Determine the (X, Y) coordinate at the center of the cell enclosing the given text.  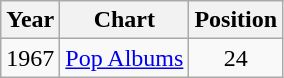
Position (236, 20)
Pop Albums (124, 58)
24 (236, 58)
Year (30, 20)
Chart (124, 20)
1967 (30, 58)
